Identify which cell holds the provided text, then report its [X, Y] central coordinate. 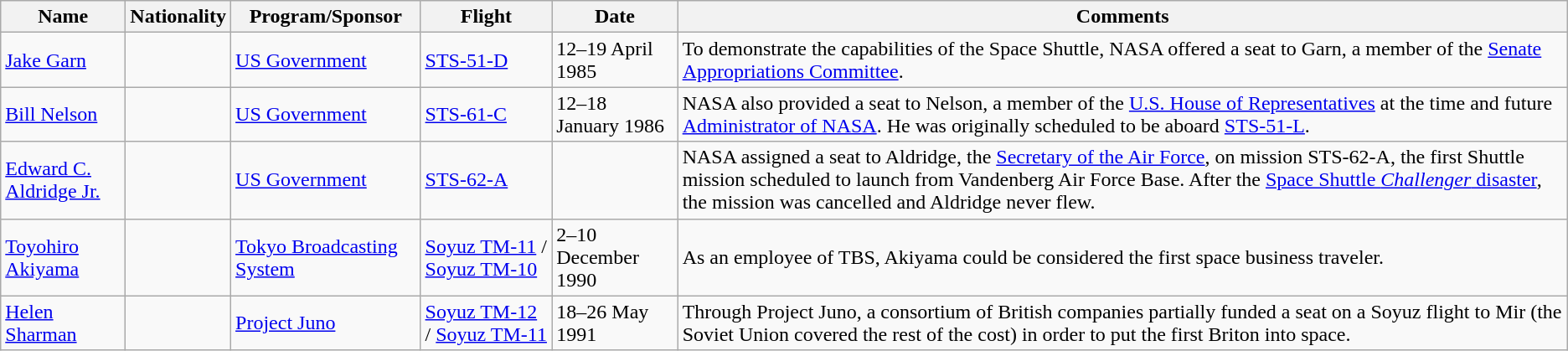
STS-62-A [486, 180]
STS-51-D [486, 60]
Project Juno [326, 323]
As an employee of TBS, Akiyama could be considered the first space business traveler. [1122, 257]
Edward C. Aldridge Jr. [64, 180]
Date [615, 17]
Tokyo Broadcasting System [326, 257]
Soyuz TM-12 / Soyuz TM-11 [486, 323]
18–26 May 1991 [615, 323]
Bill Nelson [64, 114]
Flight [486, 17]
12–19 April 1985 [615, 60]
Jake Garn [64, 60]
Soyuz TM-11 / Soyuz TM-10 [486, 257]
Toyohiro Akiyama [64, 257]
12–18 January 1986 [615, 114]
Helen Sharman [64, 323]
STS-61-C [486, 114]
Program/Sponsor [326, 17]
Nationality [178, 17]
Comments [1122, 17]
To demonstrate the capabilities of the Space Shuttle, NASA offered a seat to Garn, a member of the Senate Appropriations Committee. [1122, 60]
Name [64, 17]
2–10 December 1990 [615, 257]
